Pinpoint the cell where the given text exists, returning its [X, Y] midpoint coordinate. 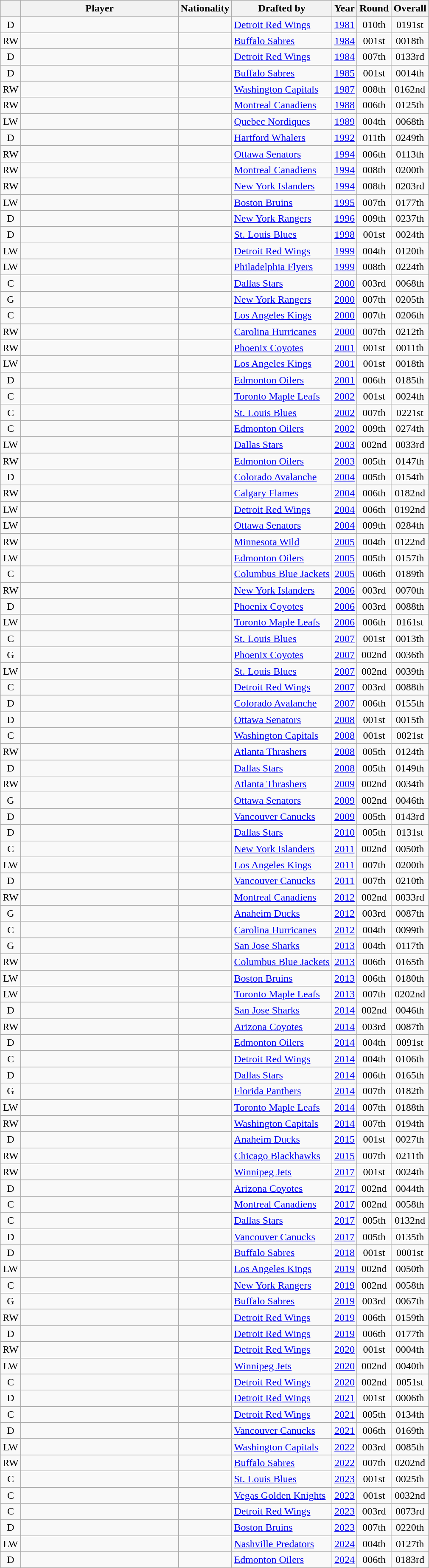
0133rd [410, 57]
0284th [410, 526]
Round [374, 8]
Player [99, 8]
0011th [410, 348]
0039th [410, 671]
0014th [410, 73]
0274th [410, 428]
0149th [410, 768]
Calgary Flames [282, 493]
010th [374, 25]
Nashville Predators [282, 1544]
011th [374, 138]
1995 [345, 203]
0155th [410, 703]
Vegas Golden Knights [282, 1495]
1987 [345, 89]
0025th [410, 1479]
0051st [410, 1382]
0249th [410, 138]
0210th [410, 881]
2018 [345, 1253]
0205th [410, 299]
Philadelphia Flyers [282, 267]
0157th [410, 558]
0143rd [410, 816]
Hartford Whalers [282, 138]
1988 [345, 105]
0192nd [410, 510]
0191st [410, 25]
0221st [410, 412]
0032nd [410, 1495]
2010 [345, 833]
0034th [410, 784]
0127th [410, 1544]
0091st [410, 1043]
0169th [410, 1430]
0180th [410, 978]
0067th [410, 1301]
0125th [410, 105]
0194th [410, 1123]
0132nd [410, 1220]
Nationality [205, 8]
0120th [410, 251]
0106th [410, 1059]
0036th [410, 655]
Minnesota Wild [282, 542]
0004th [410, 1350]
0224th [410, 267]
0182th [410, 1091]
0099th [410, 929]
0182nd [410, 493]
Year [345, 8]
0212th [410, 332]
0162nd [410, 89]
0211th [410, 1156]
0001st [410, 1253]
Quebec Nordiques [282, 121]
Florida Panthers [282, 1091]
0185th [410, 380]
0206th [410, 315]
0147th [410, 461]
0070th [410, 590]
0183rd [410, 1560]
1989 [345, 121]
0159th [410, 1317]
0113th [410, 154]
Chicago Blackhawks [282, 1156]
0189th [410, 574]
Overall [410, 8]
0237th [410, 219]
0154th [410, 477]
0122nd [410, 542]
0040th [410, 1366]
0085th [410, 1447]
0013th [410, 639]
0021st [410, 736]
0188th [410, 1107]
1985 [345, 73]
0027th [410, 1140]
1981 [345, 25]
0131st [410, 833]
1996 [345, 219]
0124th [410, 752]
1992 [345, 138]
0044th [410, 1188]
1998 [345, 235]
0006th [410, 1398]
0134th [410, 1414]
Drafted by [282, 8]
0117th [410, 946]
0161st [410, 622]
0073rd [410, 1512]
0203rd [410, 186]
0015th [410, 720]
0135th [410, 1237]
0220th [410, 1528]
